Provide the (X, Y) coordinate of the cell's center where the given text is located.  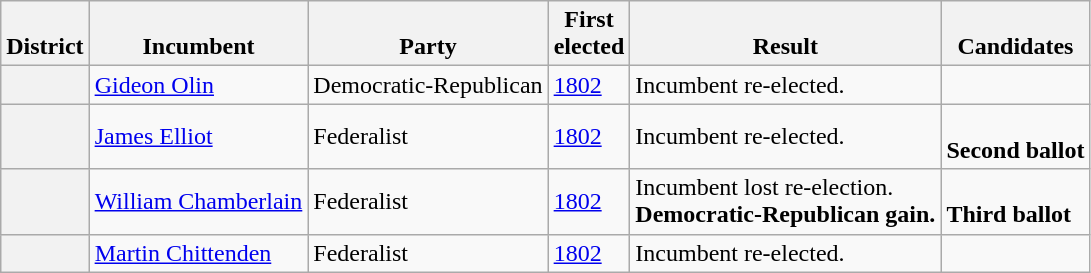
Firstelected (589, 34)
District (45, 34)
Incumbent (198, 34)
Martin Chittenden (198, 253)
Result (786, 34)
Incumbent lost re-election.Democratic-Republican gain. (786, 202)
Third ballot (1016, 202)
James Elliot (198, 136)
Party (428, 34)
Second ballot (1016, 136)
Candidates (1016, 34)
Gideon Olin (198, 85)
William Chamberlain (198, 202)
Democratic-Republican (428, 85)
